Return the [x, y] coordinate for the center point of the cell that contains the specified text.  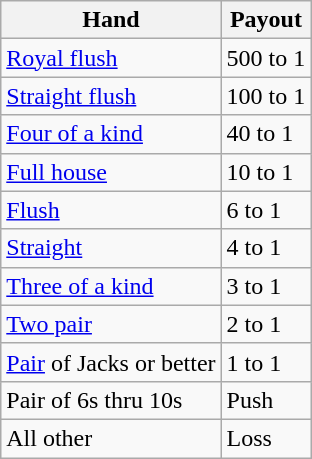
Pair of 6s thru 10s [111, 400]
Three of a kind [111, 286]
Full house [111, 172]
100 to 1 [266, 96]
3 to 1 [266, 286]
40 to 1 [266, 134]
Hand [111, 20]
Pair of Jacks or better [111, 362]
Straight flush [111, 96]
4 to 1 [266, 248]
Two pair [111, 324]
Push [266, 400]
Flush [111, 210]
1 to 1 [266, 362]
10 to 1 [266, 172]
Royal flush [111, 58]
Straight [111, 248]
500 to 1 [266, 58]
Loss [266, 438]
Payout [266, 20]
Four of a kind [111, 134]
2 to 1 [266, 324]
All other [111, 438]
6 to 1 [266, 210]
